Determine the [x, y] coordinate at the center of the cell enclosing the given text.  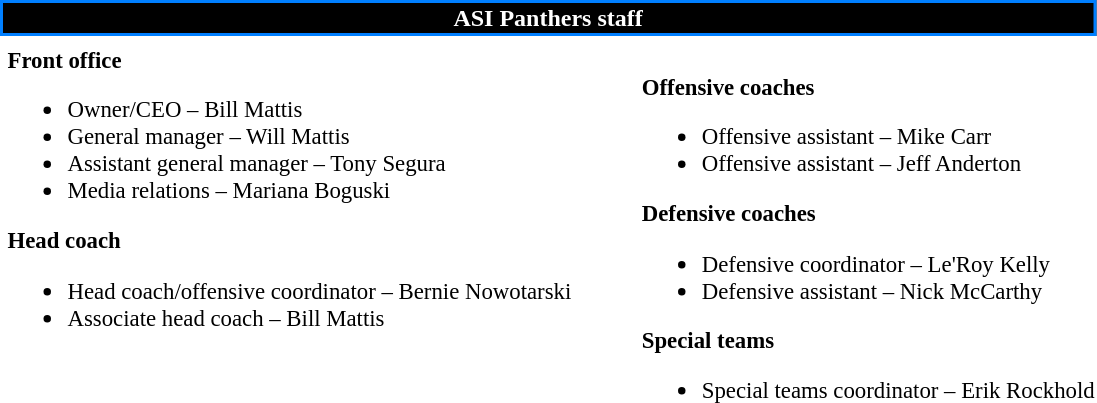
ASI Panthers staff [548, 18]
